Locate the cell with the specified text and output its (X, Y) center coordinate. 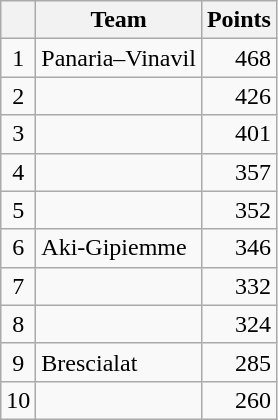
285 (238, 362)
Team (119, 20)
Brescialat (119, 362)
260 (238, 400)
Points (238, 20)
8 (18, 324)
324 (238, 324)
3 (18, 134)
357 (238, 172)
346 (238, 248)
401 (238, 134)
Aki-Gipiemme (119, 248)
2 (18, 96)
4 (18, 172)
352 (238, 210)
5 (18, 210)
7 (18, 286)
9 (18, 362)
6 (18, 248)
10 (18, 400)
332 (238, 286)
Panaria–Vinavil (119, 58)
426 (238, 96)
468 (238, 58)
1 (18, 58)
